Determine the [x, y] coordinate at the center of the cell enclosing the given text.  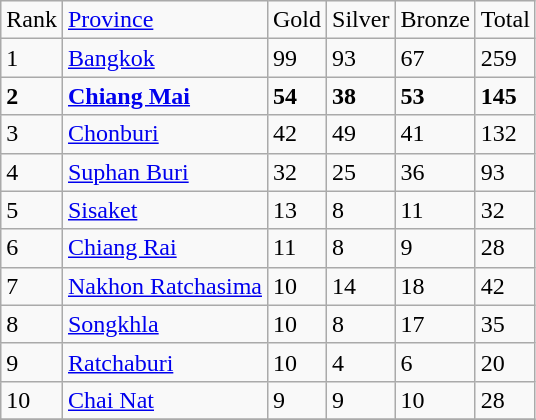
Chiang Rai [164, 248]
13 [296, 210]
132 [505, 134]
Chai Nat [164, 400]
Chiang Mai [164, 96]
145 [505, 96]
25 [361, 172]
Sisaket [164, 210]
5 [32, 210]
Gold [296, 20]
3 [32, 134]
20 [505, 362]
Suphan Buri [164, 172]
2 [32, 96]
54 [296, 96]
Silver [361, 20]
49 [361, 134]
Rank [32, 20]
53 [435, 96]
38 [361, 96]
1 [32, 58]
Bangkok [164, 58]
Chonburi [164, 134]
Songkhla [164, 324]
67 [435, 58]
35 [505, 324]
Province [164, 20]
7 [32, 286]
Nakhon Ratchasima [164, 286]
Ratchaburi [164, 362]
17 [435, 324]
Total [505, 20]
259 [505, 58]
18 [435, 286]
41 [435, 134]
99 [296, 58]
36 [435, 172]
Bronze [435, 20]
14 [361, 286]
